Provide the [x, y] coordinate of the cell's center where the given text is located.  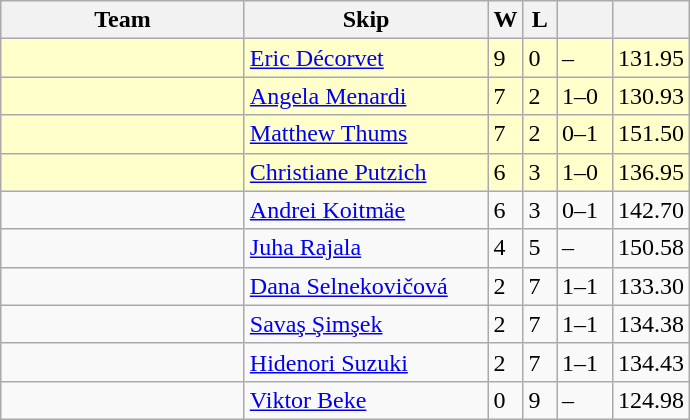
131.95 [652, 58]
151.50 [652, 134]
Viktor Beke [366, 400]
130.93 [652, 96]
134.38 [652, 324]
124.98 [652, 400]
W [506, 20]
Christiane Putzich [366, 172]
5 [540, 248]
4 [506, 248]
Skip [366, 20]
Team [123, 20]
Dana Selnekovičová [366, 286]
Andrei Koitmäe [366, 210]
142.70 [652, 210]
150.58 [652, 248]
134.43 [652, 362]
Savaş Şimşek [366, 324]
Eric Décorvet [366, 58]
Hidenori Suzuki [366, 362]
L [540, 20]
Matthew Thums [366, 134]
136.95 [652, 172]
Angela Menardi [366, 96]
Juha Rajala [366, 248]
133.30 [652, 286]
